Scan for the cell matching the given text and deliver its (x, y) coordinate at center. 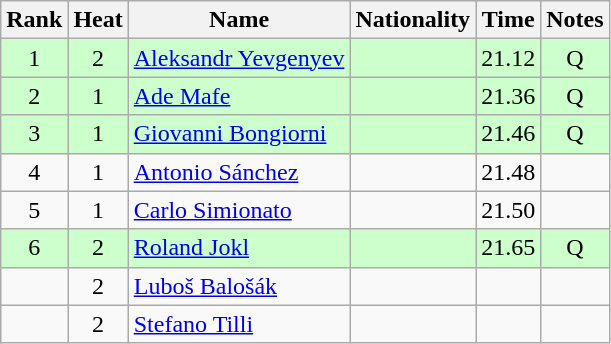
21.48 (508, 172)
21.65 (508, 248)
Aleksandr Yevgenyev (239, 58)
4 (34, 172)
Time (508, 20)
Roland Jokl (239, 248)
5 (34, 210)
Giovanni Bongiorni (239, 134)
6 (34, 248)
Name (239, 20)
21.36 (508, 96)
Heat (98, 20)
Ade Mafe (239, 96)
Antonio Sánchez (239, 172)
Luboš Balošák (239, 286)
Carlo Simionato (239, 210)
21.46 (508, 134)
21.50 (508, 210)
Notes (575, 20)
3 (34, 134)
Stefano Tilli (239, 324)
21.12 (508, 58)
Nationality (413, 20)
Rank (34, 20)
